Scan for the cell matching the given text and deliver its [x, y] coordinate at center. 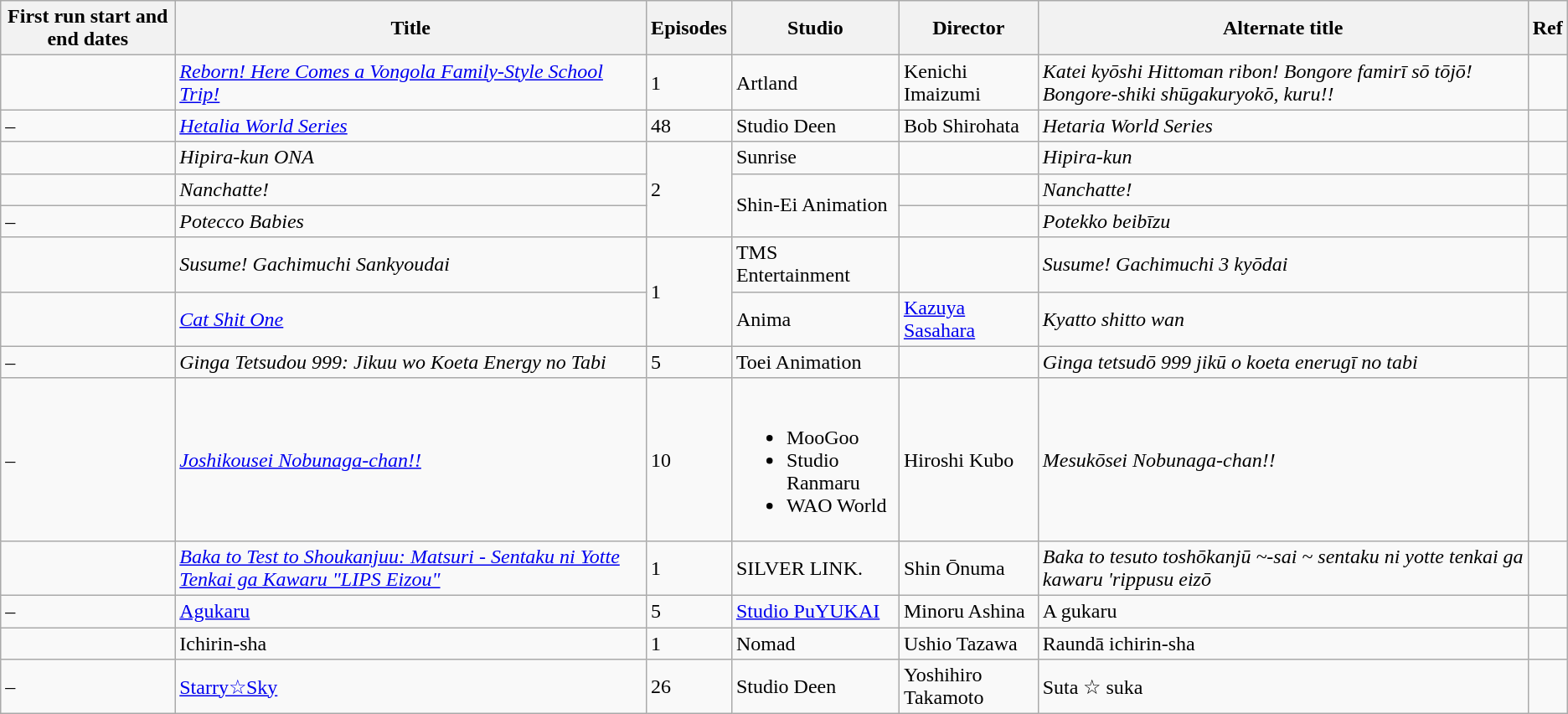
Shin Ōnuma [968, 568]
Artland [815, 82]
Starry☆Sky [410, 687]
First run start and end dates [88, 28]
Raundā ichirin-sha [1283, 643]
Hipira-kun ONA [410, 158]
Studio [815, 28]
Kazuya Sasahara [968, 318]
Hiroshi Kubo [968, 459]
Hetaria World Series [1283, 126]
Alternate title [1283, 28]
Ref [1548, 28]
Shin-Ei Animation [815, 205]
Ushio Tazawa [968, 643]
Potecco Babies [410, 221]
Cat Shit One [410, 318]
48 [689, 126]
Studio PuYUKAI [815, 611]
Baka to tesuto toshōkanjū ~-sai ~ sentaku ni yotte tenkai ga kawaru 'rippusu eizō [1283, 568]
2 [689, 189]
Anima [815, 318]
Agukaru [410, 611]
Sunrise [815, 158]
10 [689, 459]
A gukaru [1283, 611]
Minoru Ashina [968, 611]
26 [689, 687]
Mesukōsei Nobunaga-chan!! [1283, 459]
Joshikousei Nobunaga-chan!! [410, 459]
Susume! Gachimuchi Sankyoudai [410, 265]
Suta ☆ suka [1283, 687]
Katei kyōshi Hittoman ribon! Bongore famirī sō tōjō! Bongore-shiki shūgakuryokō, kuru!! [1283, 82]
Ginga tetsudō 999 jikū o koeta enerugī no tabi [1283, 362]
Director [968, 28]
Ichirin-sha [410, 643]
Potekko beibīzu [1283, 221]
Kyatto shitto wan [1283, 318]
Hetalia World Series [410, 126]
Hipira-kun [1283, 158]
MooGooStudio RanmaruWAO World [815, 459]
Susume! Gachimuchi 3 kyōdai [1283, 265]
Episodes [689, 28]
TMS Entertainment [815, 265]
SILVER LINK. [815, 568]
Title [410, 28]
Bob Shirohata [968, 126]
Nomad [815, 643]
Kenichi Imaizumi [968, 82]
Yoshihiro Takamoto [968, 687]
Ginga Tetsudou 999: Jikuu wo Koeta Energy no Tabi [410, 362]
Reborn! Here Comes a Vongola Family-Style School Trip! [410, 82]
Toei Animation [815, 362]
Baka to Test to Shoukanjuu: Matsuri - Sentaku ni Yotte Tenkai ga Kawaru "LIPS Eizou" [410, 568]
